For the text-containing cell, return its midpoint in (x, y) coordinate format. 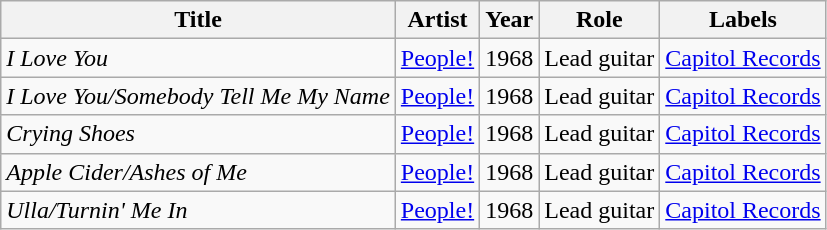
Ulla/Turnin' Me In (198, 210)
Role (600, 20)
Title (198, 20)
I Love You (198, 58)
Year (510, 20)
Apple Cider/Ashes of Me (198, 172)
Artist (437, 20)
Labels (743, 20)
I Love You/Somebody Tell Me My Name (198, 96)
Crying Shoes (198, 134)
